Find where the given text appears and provide that cell's center as (X, Y) coordinate. 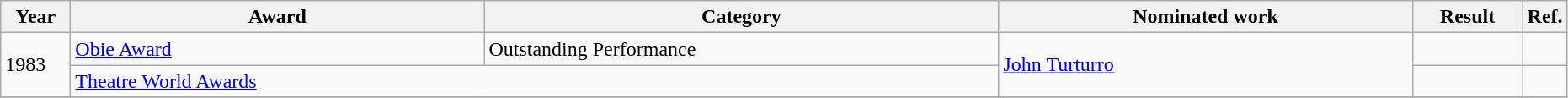
Result (1467, 17)
Year (35, 17)
Ref. (1544, 17)
Theatre World Awards (535, 81)
John Turturro (1206, 65)
1983 (35, 65)
Nominated work (1206, 17)
Outstanding Performance (741, 49)
Award (278, 17)
Category (741, 17)
Obie Award (278, 49)
